Provide the (x, y) coordinate of the cell's center where the given text is located.  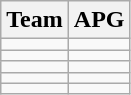
APG (99, 20)
Team (35, 20)
